Extract the [X, Y] coordinate from the center of the cell holding the provided text.  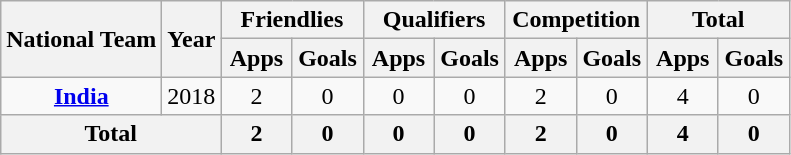
Qualifiers [434, 20]
2018 [192, 96]
National Team [82, 39]
India [82, 96]
Year [192, 39]
Competition [576, 20]
Friendlies [292, 20]
